Output the (x, y) coordinate of the center of the cell containing the given text.  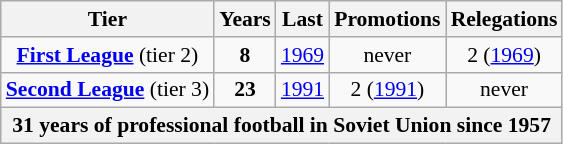
Last (302, 19)
Tier (108, 19)
Second League (tier 3) (108, 90)
23 (245, 90)
Years (245, 19)
2 (1991) (387, 90)
First League (tier 2) (108, 55)
2 (1969) (504, 55)
Promotions (387, 19)
31 years of professional football in Soviet Union since 1957 (282, 126)
8 (245, 55)
Relegations (504, 19)
1991 (302, 90)
1969 (302, 55)
